Identify which cell holds the provided text, then report its (x, y) central coordinate. 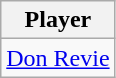
Player (58, 20)
Don Revie (58, 58)
